From the cell containing the given text, extract its center point as (X, Y) coordinate. 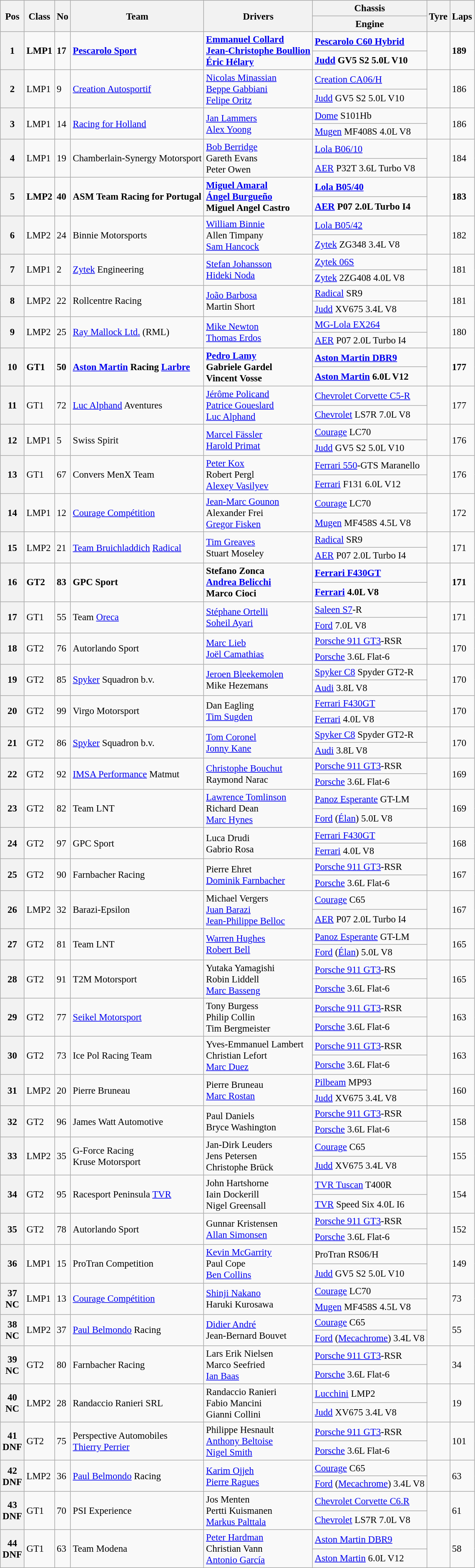
160 (462, 1090)
39NC (13, 1365)
Zytek 06S (369, 262)
ASM Team Racing for Portugal (137, 197)
10 (13, 367)
Miguel Amaral Ángel Burgueño Miguel Angel Castro (259, 197)
81 (63, 944)
86 (63, 743)
101 (462, 1441)
Jérôme Policand Patrice Goueslard Luc Alphand (259, 405)
No (63, 16)
99 (63, 711)
Tom Coronel Jonny Kane (259, 743)
Virgo Motorsport (137, 711)
Engine (369, 24)
70 (63, 1511)
189 (462, 51)
6 (13, 235)
Chevrolet Corvette C5-R (369, 396)
77 (63, 1017)
90 (63, 874)
82 (63, 809)
Lucchini LMP2 (369, 1393)
16 (13, 583)
3 (13, 123)
Jeroen Bleekemolen Mike Hezemans (259, 680)
80 (63, 1365)
Zytek Engineering (137, 269)
96 (63, 1121)
Gunnar Kristensen Allan Simonsen (259, 1229)
Racing for Holland (137, 123)
Stéphane Ortelli Soheil Ayari (259, 617)
Emmanuel Collard Jean-Christophe Boullion Éric Hélary (259, 51)
Luc Alphand Aventures (137, 405)
40NC (13, 1403)
Chamberlain-Synergy Motorsport (137, 158)
83 (63, 583)
Aston Martin Racing Larbre (137, 367)
Peter Hardman Christian Vann Antonio García (259, 1549)
Warren Hughes Robert Bell (259, 944)
183 (462, 197)
Dome S101Hb (369, 116)
Binnie Motorsports (137, 235)
85 (63, 680)
IMSA Performance Matmut (137, 774)
Team Bruichladdich Radical (137, 548)
37 (63, 1330)
Pescarolo Sport (137, 51)
Zytek 2ZG408 4.0L V8 (369, 278)
Jan-Dirk Leuders Jens Petersen Christophe Brück (259, 1156)
180 (462, 333)
182 (462, 235)
Chassis (369, 8)
67 (63, 475)
Porsche 911 GT3-RS (369, 969)
29 (13, 1017)
26 (13, 909)
11 (13, 405)
Pierre Bruneau Marc Rostan (259, 1090)
61 (462, 1511)
Marc Lieb Joël Camathias (259, 649)
João Barbosa Martin Short (259, 301)
91 (63, 979)
95 (63, 1195)
Team (137, 16)
23 (13, 809)
TVR Speed Six 4.0L I6 (369, 1204)
Chevrolet Corvette C6.R (369, 1501)
Randaccio Ranieri SRL (137, 1403)
TVR Tuscan T400R (369, 1185)
92 (63, 774)
Ray Mallock Ltd. (RML) (137, 333)
58 (462, 1549)
Ferrari F131 6.0L V12 (369, 484)
Ford 7.0L V8 (369, 625)
Jan Lammers Alex Yoong (259, 123)
50 (63, 367)
37NC (13, 1299)
Philippe Hesnault Anthony Beltoise Nigel Smith (259, 1441)
Shinji Nakano Haruki Kurosawa (259, 1299)
149 (462, 1264)
38NC (13, 1330)
152 (462, 1229)
Jos Menten Pertti Kuismanen Markus Palttala (259, 1511)
4 (13, 158)
Pierre Ehret Dominik Farnbacher (259, 874)
Peter Kox Robert Pergl Alexey Vasilyev (259, 475)
Paul Daniels Bryce Washington (259, 1121)
31 (13, 1090)
33 (13, 1156)
Lawrence Tomlinson Richard Dean Marc Hynes (259, 809)
Team Modena (137, 1549)
ProTran RS06/H (369, 1255)
Nicolas Minassian Beppe Gabbiani Felipe Oritz (259, 89)
Creation CA06/H (369, 80)
8 (13, 301)
Swiss Spirit (137, 440)
Marcel Fässler Harold Primat (259, 440)
75 (63, 1441)
MG-Lola EX264 (369, 325)
158 (462, 1121)
Racesport Peninsula TVR (137, 1195)
ProTran Competition (137, 1264)
Team Oreca (137, 617)
Pilbeam MP93 (369, 1082)
Christophe Bouchut Raymond Narac (259, 774)
42DNF (13, 1475)
Bob Berridge Gareth Evans Peter Owen (259, 158)
Luca Drudi Gabrio Rosa (259, 844)
PSI Experience (137, 1511)
72 (63, 405)
Laps (462, 16)
Yves-Emmanuel Lambert Christian Lefort Marc Duez (259, 1055)
Mugen MF408S 4.0L V8 (369, 132)
T2M Motorsport (137, 979)
30 (13, 1055)
97 (63, 844)
Pos (13, 16)
Pedro Lamy Gabriele Gardel Vincent Vosse (259, 367)
Yutaka Yamagishi Robin Liddell Marc Basseng (259, 979)
Lola B05/40 (369, 187)
1 (13, 51)
John Hartshorne Iain Dockerill Nigel Greensall (259, 1195)
76 (63, 649)
Class (39, 16)
Didier André Jean-Bernard Bouvet (259, 1330)
Stefan Johansson Hideki Noda (259, 269)
Tony Burgess Philip Collin Tim Bergmeister (259, 1017)
41DNF (13, 1441)
James Watt Automotive (137, 1121)
Lola B06/10 (369, 149)
Creation Autosportif (137, 89)
Kevin McGarrity Paul Cope Ben Collins (259, 1264)
Ice Pol Racing Team (137, 1055)
G-Force Racing Kruse Motorsport (137, 1156)
Perspective Automobiles Thierry Perrier (137, 1441)
William Binnie Allen Timpany Sam Hancock (259, 235)
184 (462, 158)
Karim Ojjeh Pierre Ragues (259, 1475)
Zytek ZG348 3.4L V8 (369, 244)
Seikel Motorsport (137, 1017)
Saleen S7-R (369, 609)
Pierre Bruneau (137, 1090)
78 (63, 1229)
Convers MenX Team (137, 475)
40 (63, 197)
Lars Erik Nielsen Marco Seefried Ian Baas (259, 1365)
Pescarolo C60 Hybrid (369, 41)
Jean-Marc Gounon Alexander Frei Gregor Fisken (259, 513)
Barazi-Epsilon (137, 909)
Stefano Zonca Andrea Belicchi Marco Cioci (259, 583)
Drivers (259, 16)
Tyre (438, 16)
Tim Greaves Stuart Moseley (259, 548)
172 (462, 513)
18 (13, 649)
7 (13, 269)
Ferrari 550-GTS Maranello (369, 465)
155 (462, 1156)
43DNF (13, 1511)
44DNF (13, 1549)
Lola B05/42 (369, 225)
Michael Vergers Juan Barazi Jean-Philippe Belloc (259, 909)
AER P32T 3.6L Turbo V8 (369, 168)
154 (462, 1195)
Randaccio Ranieri Fabio Mancini Gianni Collini (259, 1403)
Mike Newton Thomas Erdos (259, 333)
168 (462, 844)
Rollcentre Racing (137, 301)
27 (13, 944)
Dan Eagling Tim Sugden (259, 711)
